Identify which cell holds the provided text, then report its (x, y) central coordinate. 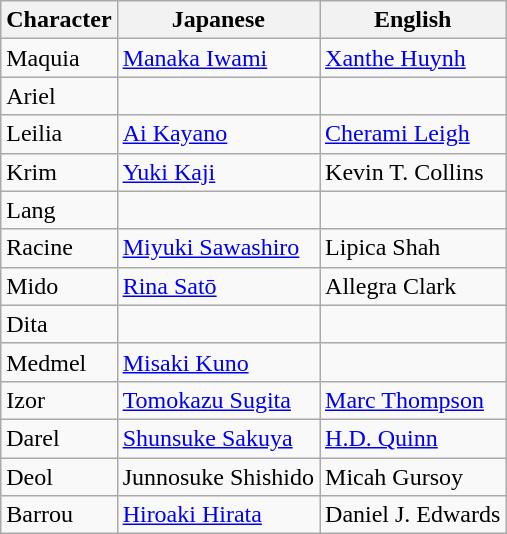
Xanthe Huynh (413, 58)
Kevin T. Collins (413, 172)
Miyuki Sawashiro (218, 248)
Cherami Leigh (413, 134)
Krim (59, 172)
Manaka Iwami (218, 58)
Dita (59, 324)
Rina Satō (218, 286)
Japanese (218, 20)
Barrou (59, 515)
Misaki Kuno (218, 362)
Maquia (59, 58)
Character (59, 20)
Leilia (59, 134)
Ariel (59, 96)
Hiroaki Hirata (218, 515)
Racine (59, 248)
Allegra Clark (413, 286)
Yuki Kaji (218, 172)
Deol (59, 477)
H.D. Quinn (413, 438)
Lipica Shah (413, 248)
Tomokazu Sugita (218, 400)
Junnosuke Shishido (218, 477)
Izor (59, 400)
Marc Thompson (413, 400)
Medmel (59, 362)
Daniel J. Edwards (413, 515)
Mido (59, 286)
English (413, 20)
Darel (59, 438)
Lang (59, 210)
Shunsuke Sakuya (218, 438)
Ai Kayano (218, 134)
Micah Gursoy (413, 477)
